Locate the cell with the specified text and output its (X, Y) center coordinate. 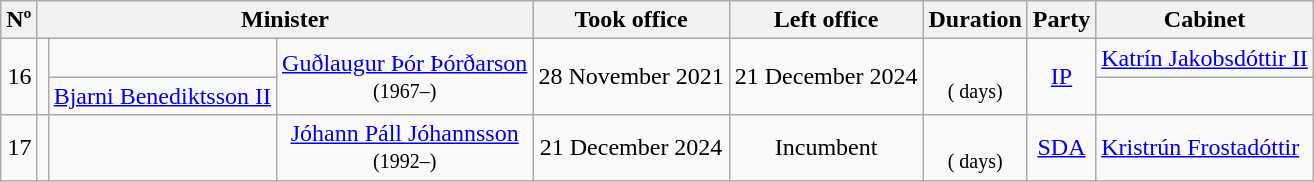
28 November 2021 (631, 77)
Minister (285, 20)
Kristrún Frostadóttir (1205, 148)
17 (19, 148)
Party (1061, 20)
Cabinet (1205, 20)
Took office (631, 20)
Katrín Jakobsdóttir II (1205, 58)
Left office (826, 20)
16 (19, 77)
Jóhann Páll Jóhannsson(1992–) (405, 148)
SDA (1061, 148)
IP (1061, 77)
Nº (19, 20)
Bjarni Benediktsson II (162, 96)
Duration (975, 20)
Incumbent (826, 148)
Guðlaugur Þór Þórðarson(1967–) (405, 77)
